Scan for the cell matching the given text and deliver its [x, y] coordinate at center. 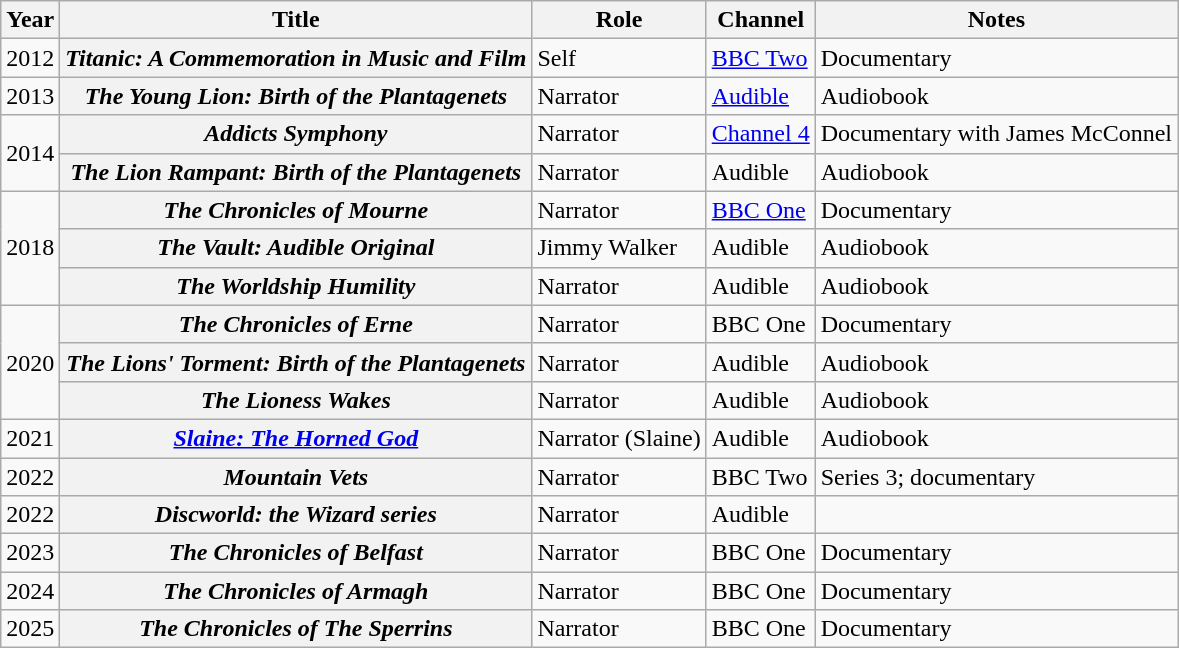
2013 [30, 96]
Channel [760, 20]
The Lion Rampant: Birth of the Plantagenets [296, 172]
Self [619, 58]
The Worldship Humility [296, 286]
2018 [30, 248]
2012 [30, 58]
Jimmy Walker [619, 248]
Documentary with James McConnel [996, 134]
The Young Lion: Birth of the Plantagenets [296, 96]
2023 [30, 553]
The Chronicles of Belfast [296, 553]
Mountain Vets [296, 477]
Title [296, 20]
Addicts Symphony [296, 134]
Year [30, 20]
Discworld: the Wizard series [296, 515]
The Chronicles of Erne [296, 324]
2014 [30, 153]
2025 [30, 629]
Role [619, 20]
The Chronicles of Mourne [296, 210]
The Vault: Audible Original [296, 248]
Titanic: A Commemoration in Music and Film [296, 58]
Series 3; documentary [996, 477]
Narrator (Slaine) [619, 438]
The Lions' Torment: Birth of the Plantagenets [296, 362]
The Chronicles of The Sperrins [296, 629]
The Lioness Wakes [296, 400]
2021 [30, 438]
The Chronicles of Armagh [296, 591]
2020 [30, 362]
Slaine: The Horned God [296, 438]
Notes [996, 20]
2024 [30, 591]
Channel 4 [760, 134]
